Find where the given text appears and provide that cell's center as (x, y) coordinate. 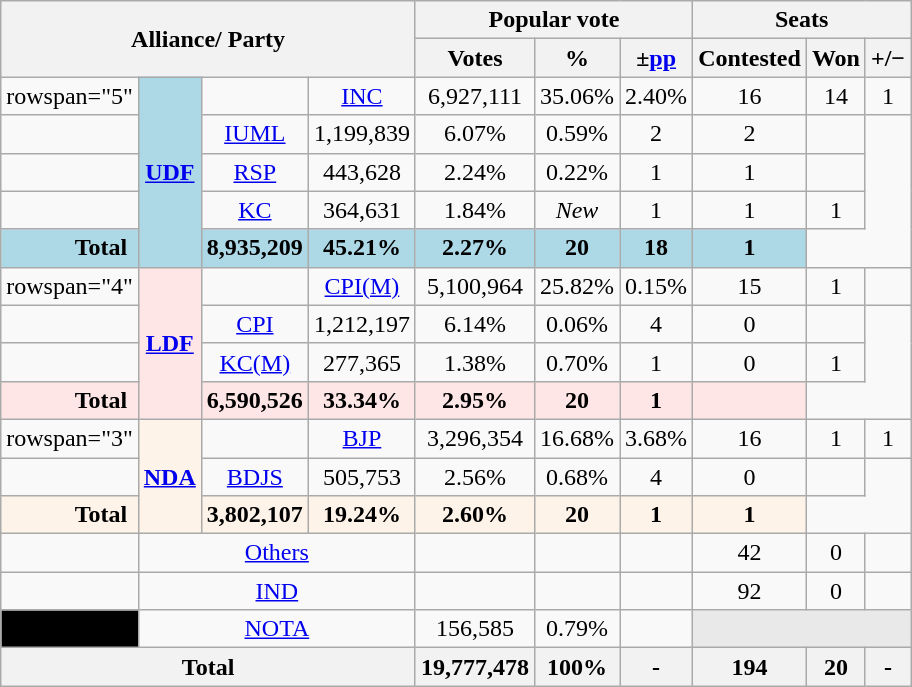
19,777,478 (474, 667)
6,590,526 (254, 400)
0.22% (578, 172)
% (578, 58)
INC (362, 96)
Won (836, 58)
14 (836, 96)
Contested (750, 58)
16.68% (578, 438)
42 (750, 553)
277,365 (362, 362)
Alliance/ Party (208, 39)
0.70% (578, 362)
2.40% (656, 96)
2.95% (474, 400)
CPI(M) (362, 286)
+/− (888, 58)
LDF (170, 343)
6.07% (474, 134)
Votes (474, 58)
KC (254, 210)
KC(M) (254, 362)
3,296,354 (474, 438)
0.59% (578, 134)
rowspan="4" (70, 286)
New (578, 210)
±pp (656, 58)
92 (750, 591)
UDF (170, 172)
8,935,209 (254, 248)
Seats (802, 20)
BJP (362, 438)
2.27% (474, 248)
18 (656, 248)
156,585 (474, 629)
Others (276, 553)
BDJS (254, 477)
2.60% (474, 515)
NDA (170, 476)
364,631 (362, 210)
Popular vote (554, 20)
IUML (254, 134)
5,100,964 (474, 286)
100% (578, 667)
194 (750, 667)
0.79% (578, 629)
505,753 (362, 477)
rowspan="5" (70, 96)
443,628 (362, 172)
IND (276, 591)
1,212,197 (362, 324)
2.24% (474, 172)
1.84% (474, 210)
15 (750, 286)
3.68% (656, 438)
45.21% (362, 248)
6,927,111 (474, 96)
19.24% (362, 515)
1.38% (474, 362)
3,802,107 (254, 515)
rowspan="3" (70, 438)
CPI (254, 324)
RSP (254, 172)
25.82% (578, 286)
2.56% (474, 477)
35.06% (578, 96)
1,199,839 (362, 134)
NOTA (276, 629)
0.15% (656, 286)
33.34% (362, 400)
0.68% (578, 477)
6.14% (474, 324)
0.06% (578, 324)
